Extract the (X, Y) coordinate from the center of the cell holding the provided text.  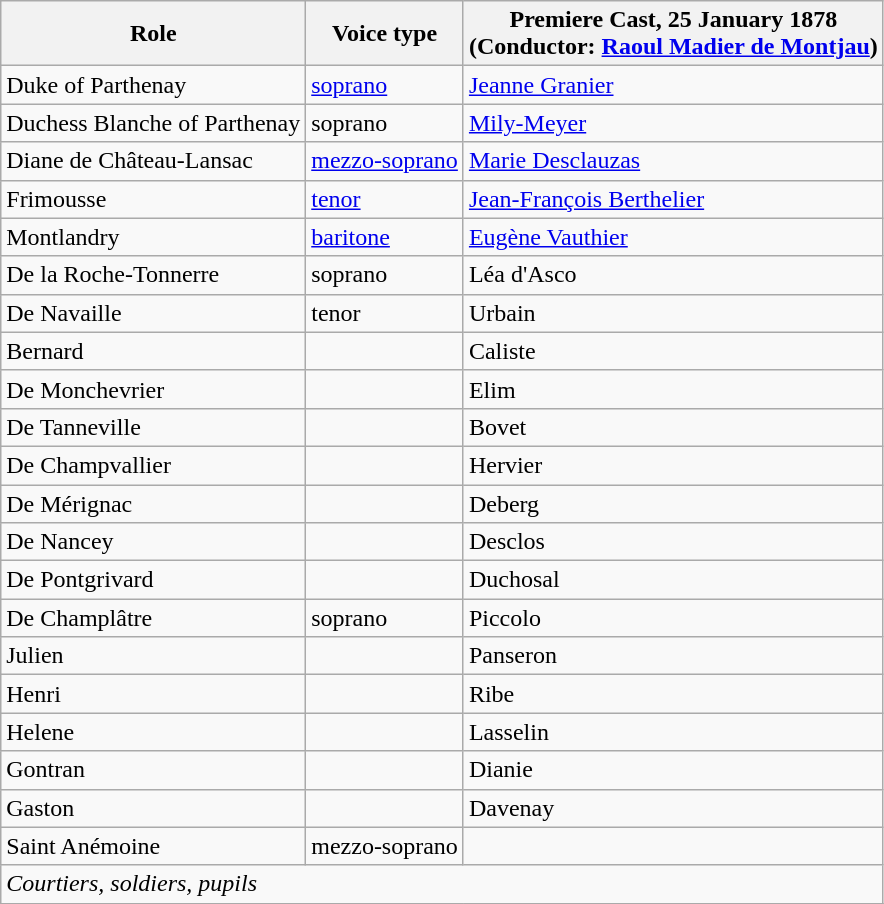
Elim (673, 389)
Gaston (154, 808)
Deberg (673, 503)
Jeanne Granier (673, 85)
Lasselin (673, 732)
Mily-Meyer (673, 123)
De Tanneville (154, 427)
De Mérignac (154, 503)
Duke of Parthenay (154, 85)
Davenay (673, 808)
De Navaille (154, 313)
Voice type (385, 34)
Dianie (673, 770)
De Nancey (154, 542)
Eugène Vauthier (673, 237)
Role (154, 34)
Panseron (673, 656)
baritone (385, 237)
Montlandry (154, 237)
Marie Desclauzas (673, 161)
De Monchevrier (154, 389)
Bernard (154, 351)
Henri (154, 694)
Jean-François Berthelier (673, 199)
Frimousse (154, 199)
Caliste (673, 351)
Hervier (673, 465)
Bovet (673, 427)
Premiere Cast, 25 January 1878(Conductor: Raoul Madier de Montjau) (673, 34)
De Pontgrivard (154, 580)
Duchess Blanche of Parthenay (154, 123)
Saint Anémoine (154, 846)
Courtiers, soldiers, pupils (442, 884)
Diane de Château-Lansac (154, 161)
Ribe (673, 694)
Helene (154, 732)
De Champvallier (154, 465)
Urbain (673, 313)
De Champlâtre (154, 618)
De la Roche-Tonnerre (154, 275)
Duchosal (673, 580)
Julien (154, 656)
Desclos (673, 542)
Gontran (154, 770)
Léa d'Asco (673, 275)
Piccolo (673, 618)
